Output the [x, y] coordinate of the center of the cell containing the given text.  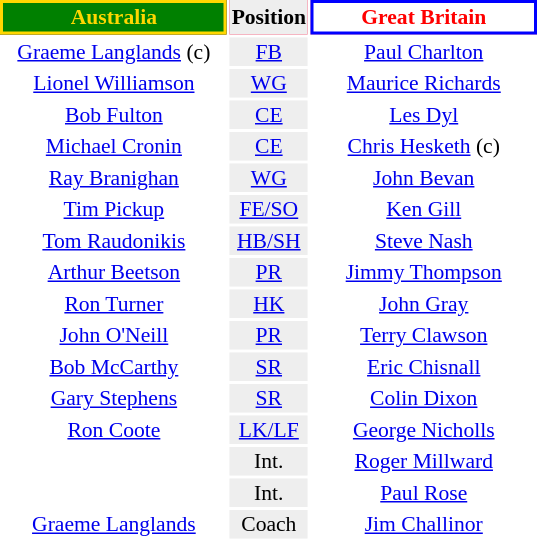
Steve Nash [423, 240]
HB/SH [268, 240]
Ken Gill [423, 209]
Eric Chisnall [423, 366]
Tom Raudonikis [114, 240]
Colin Dixon [423, 398]
Ron Turner [114, 304]
John O'Neill [114, 335]
Maurice Richards [423, 83]
George Nicholls [423, 430]
Jim Challinor [423, 524]
Chris Hesketh (c) [423, 146]
Ray Branighan [114, 178]
Bob Fulton [114, 114]
HK [268, 304]
John Bevan [423, 178]
Bob McCarthy [114, 366]
John Gray [423, 304]
Les Dyl [423, 114]
Paul Rose [423, 492]
Arthur Beetson [114, 272]
Australia [114, 17]
Coach [268, 524]
FB [268, 52]
FE/SO [268, 209]
Graeme Langlands (c) [114, 52]
Jimmy Thompson [423, 272]
Michael Cronin [114, 146]
Tim Pickup [114, 209]
Graeme Langlands [114, 524]
Great Britain [423, 17]
Roger Millward [423, 461]
Position [268, 17]
Lionel Williamson [114, 83]
Ron Coote [114, 430]
LK/LF [268, 430]
Paul Charlton [423, 52]
Terry Clawson [423, 335]
Gary Stephens [114, 398]
